Provide the (x, y) coordinate of the cell's center where the given text is located.  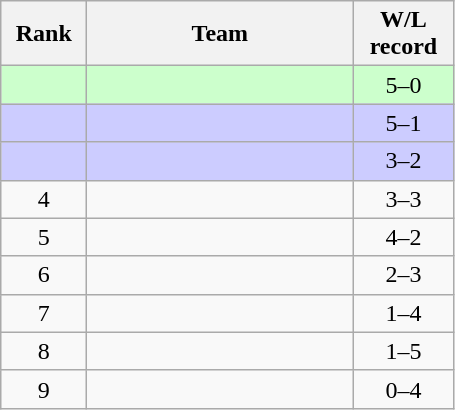
7 (44, 313)
4 (44, 199)
4–2 (404, 237)
9 (44, 389)
5–0 (404, 85)
W/L record (404, 34)
3–2 (404, 161)
Rank (44, 34)
6 (44, 275)
0–4 (404, 389)
1–4 (404, 313)
1–5 (404, 351)
8 (44, 351)
3–3 (404, 199)
Team (220, 34)
5–1 (404, 123)
2–3 (404, 275)
5 (44, 237)
